Determine the (x, y) coordinate at the center of the cell enclosing the given text.  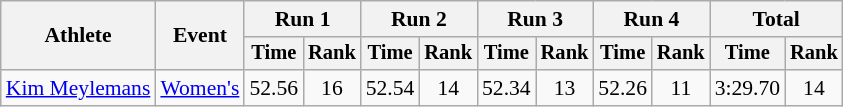
Total (776, 19)
Women's (200, 88)
13 (565, 88)
11 (681, 88)
Run 1 (302, 19)
52.54 (390, 88)
3:29.70 (748, 88)
Kim Meylemans (78, 88)
52.34 (506, 88)
Run 3 (535, 19)
16 (332, 88)
Athlete (78, 36)
52.26 (622, 88)
Event (200, 36)
Run 2 (419, 19)
Run 4 (651, 19)
52.56 (274, 88)
